Determine the (X, Y) coordinate at the center of the cell enclosing the given text.  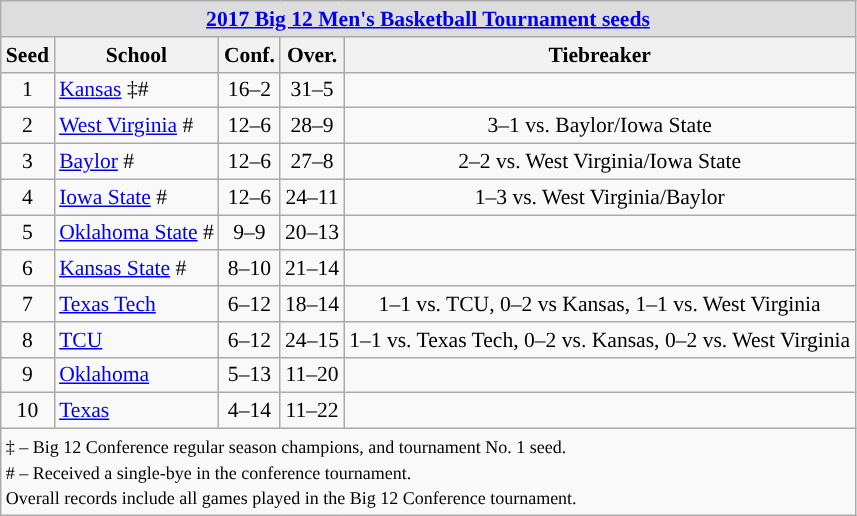
28–9 (312, 126)
Seed (28, 55)
Baylor # (136, 162)
2017 Big 12 Men's Basketball Tournament seeds (428, 19)
Texas (136, 411)
7 (28, 304)
31–5 (312, 90)
5 (28, 233)
Conf. (250, 55)
3–1 vs. Baylor/Iowa State (600, 126)
2 (28, 126)
9 (28, 375)
Kansas State # (136, 269)
Iowa State # (136, 197)
Tiebreaker (600, 55)
4–14 (250, 411)
5–13 (250, 375)
Oklahoma (136, 375)
8 (28, 340)
West Virginia # (136, 126)
8–10 (250, 269)
27–8 (312, 162)
1–3 vs. West Virginia/Baylor (600, 197)
Oklahoma State # (136, 233)
24–15 (312, 340)
24–11 (312, 197)
10 (28, 411)
1–1 vs. Texas Tech, 0–2 vs. Kansas, 0–2 vs. West Virginia (600, 340)
11–20 (312, 375)
School (136, 55)
6 (28, 269)
16–2 (250, 90)
Kansas ‡# (136, 90)
Over. (312, 55)
Texas Tech (136, 304)
20–13 (312, 233)
18–14 (312, 304)
4 (28, 197)
11–22 (312, 411)
1–1 vs. TCU, 0–2 vs Kansas, 1–1 vs. West Virginia (600, 304)
TCU (136, 340)
21–14 (312, 269)
2–2 vs. West Virginia/Iowa State (600, 162)
1 (28, 90)
3 (28, 162)
9–9 (250, 233)
